Detect which cell encompasses the target text, then output its [X, Y] center coordinate. 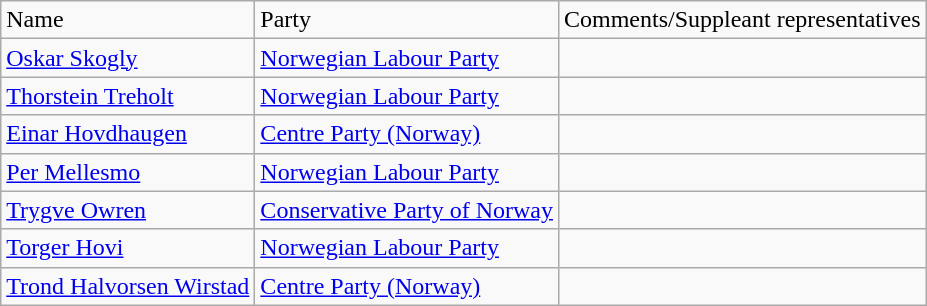
Oskar Skogly [128, 58]
Conservative Party of Norway [407, 210]
Party [407, 20]
Per Mellesmo [128, 172]
Einar Hovdhaugen [128, 134]
Thorstein Treholt [128, 96]
Trygve Owren [128, 210]
Comments/Suppleant representatives [742, 20]
Torger Hovi [128, 248]
Name [128, 20]
Trond Halvorsen Wirstad [128, 286]
